Extract the [X, Y] coordinate from the center of the cell holding the provided text.  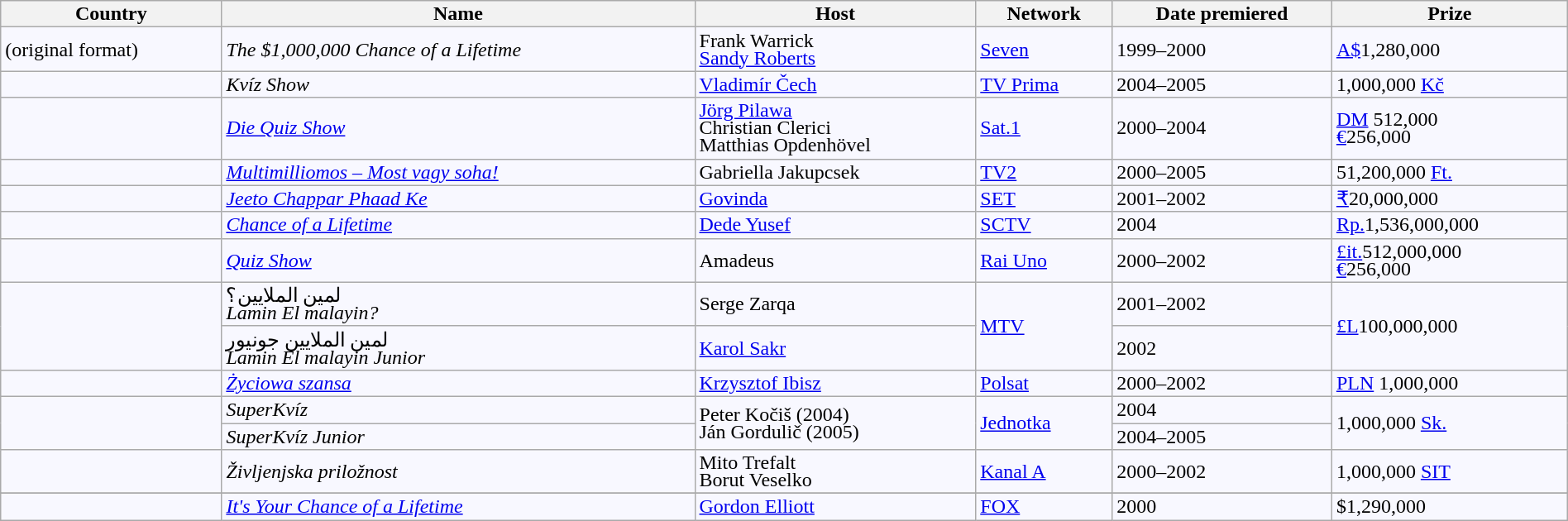
A$1,280,000 [1449, 50]
Karol Sakr [835, 347]
Date premiered [1222, 14]
2000–2004 [1222, 128]
(original format) [111, 50]
Življenjska priložnost [458, 471]
Amadeus [835, 260]
£L100,000,000 [1449, 326]
Die Quiz Show [458, 128]
Jednotka [1044, 423]
Polsat [1044, 383]
Seven [1044, 50]
Network [1044, 14]
Rp.1,536,000,000 [1449, 225]
2002 [1222, 347]
Frank WarrickSandy Roberts [835, 50]
TV Prima [1044, 84]
The $1,000,000 Chance of a Lifetime [458, 50]
TV2 [1044, 172]
لمين الملايين جونيورLamin El malayin Junior [458, 347]
Multimilliomos – Most vagy soha! [458, 172]
Jörg PilawaChristian ClericiMatthias Opdenhövel [835, 128]
Serge Zarqa [835, 304]
Chance of a Lifetime [458, 225]
Peter Kočiš (2004)Ján Gordulič (2005) [835, 423]
1,000,000 Sk. [1449, 423]
Mito TrefaltBorut Veselko [835, 471]
2000–2005 [1222, 172]
$1,290,000 [1449, 507]
Prize [1449, 14]
PLN 1,000,000 [1449, 383]
Name [458, 14]
SET [1044, 198]
Jeeto Chappar Phaad Ke [458, 198]
Kvíz Show [458, 84]
It's Your Chance of a Lifetime [458, 507]
Govinda [835, 198]
Country [111, 14]
1999–2000 [1222, 50]
₹20,000,000 [1449, 198]
£it.512,000,000 €256,000 [1449, 260]
لمين الملايين؟Lamin El malayin? [458, 304]
Kanal A [1044, 471]
Gordon Elliott [835, 507]
SuperKvíz [458, 409]
1,000,000 Kč [1449, 84]
MTV [1044, 326]
51,200,000 Ft. [1449, 172]
FOX [1044, 507]
Rai Uno [1044, 260]
Krzysztof Ibisz [835, 383]
Quiz Show [458, 260]
2000 [1222, 507]
Dede Yusef [835, 225]
Gabriella Jakupcsek [835, 172]
1,000,000 SIT [1449, 471]
DM 512,000 €256,000 [1449, 128]
Host [835, 14]
SuperKvíz Junior [458, 437]
Życiowa szansa [458, 383]
SCTV [1044, 225]
Vladimír Čech [835, 84]
Sat.1 [1044, 128]
